Return (x, y) of the center of cell containing provided text 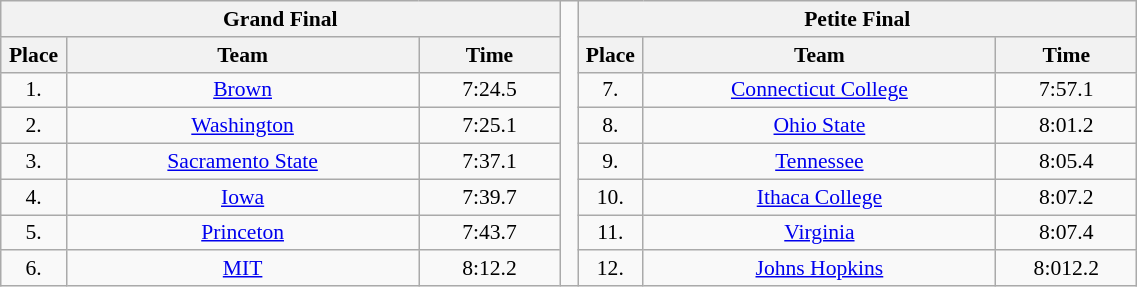
Virginia (820, 233)
8. (611, 126)
Washington (242, 126)
7:25.1 (490, 126)
Connecticut College (820, 90)
7. (611, 90)
MIT (242, 269)
Ohio State (820, 126)
9. (611, 162)
6. (34, 269)
7:43.7 (490, 233)
5. (34, 233)
Iowa (242, 197)
8:07.4 (1066, 233)
8:07.2 (1066, 197)
Brown (242, 90)
11. (611, 233)
1. (34, 90)
7:37.1 (490, 162)
Grand Final (280, 19)
3. (34, 162)
8:01.2 (1066, 126)
8:012.2 (1066, 269)
Ithaca College (820, 197)
Princeton (242, 233)
7:57.1 (1066, 90)
2. (34, 126)
Tennessee (820, 162)
10. (611, 197)
4. (34, 197)
Sacramento State (242, 162)
12. (611, 269)
8:05.4 (1066, 162)
8:12.2 (490, 269)
7:39.7 (490, 197)
Johns Hopkins (820, 269)
7:24.5 (490, 90)
Petite Final (858, 19)
